Return the (X, Y) coordinate for the center point of the cell that contains the specified text.  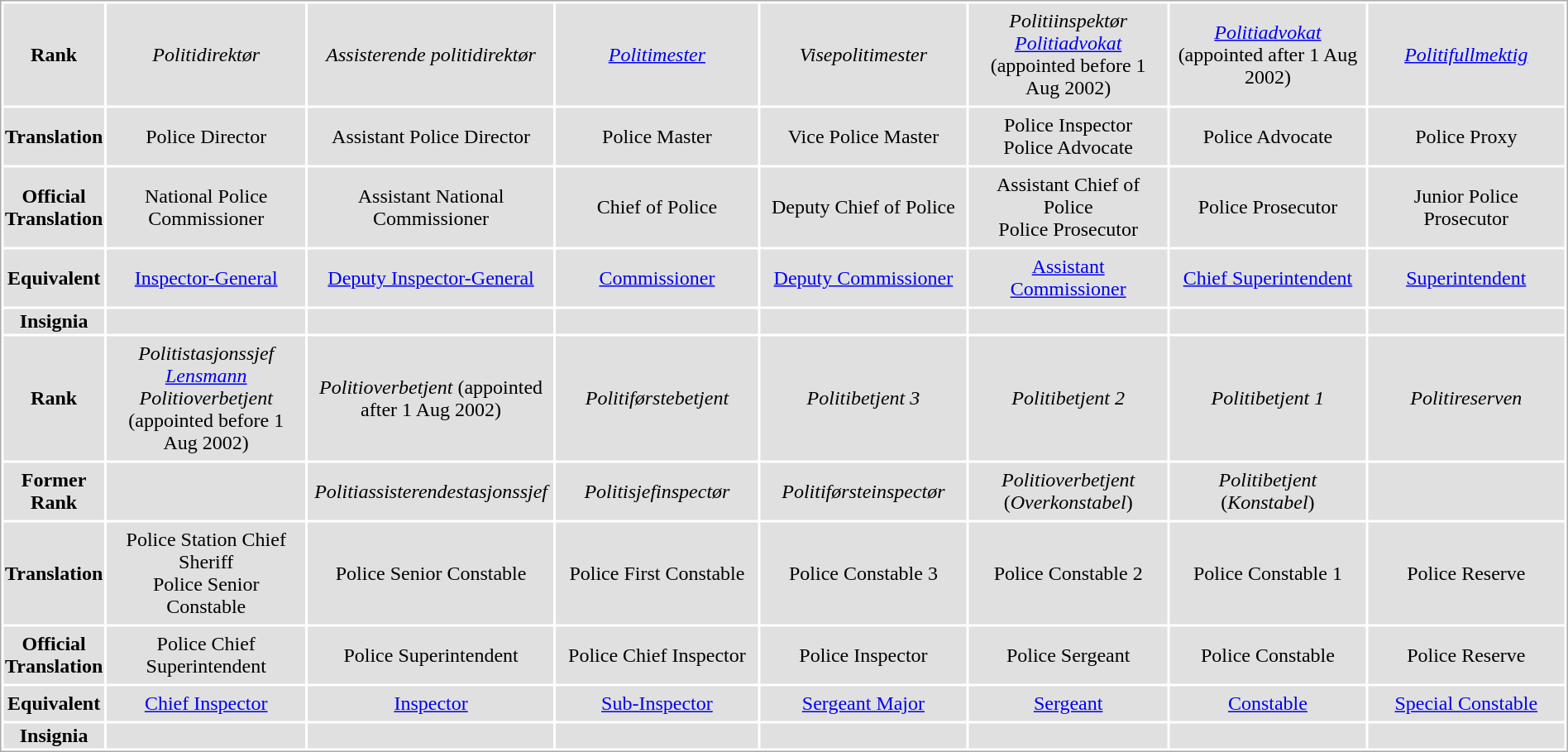
Special Constable (1465, 704)
Inspector (432, 704)
Chief Superintendent (1268, 278)
Politimester (657, 55)
Politireserven (1465, 398)
Police Master (657, 136)
Police Prosecutor (1268, 207)
Politiførsteinspectør (863, 491)
Assisterende politidirektør (432, 55)
Assistant Police Director (432, 136)
Police Constable 3 (863, 574)
Assistant Commissioner (1068, 278)
Deputy Chief of Police (863, 207)
Politiassisterendestasjonssjef (432, 491)
Police Advocate (1268, 136)
Police Director (207, 136)
Police Constable 1 (1268, 574)
Police Chief Superintendent (207, 655)
Police Proxy (1465, 136)
Police Inspector (863, 655)
Politiførstebetjent (657, 398)
Police Constable 2 (1068, 574)
Sergeant Major (863, 704)
Visepolitimester (863, 55)
Constable (1268, 704)
Police Sergeant (1068, 655)
Police Senior Constable (432, 574)
Police Constable (1268, 655)
Vice Police Master (863, 136)
Politioverbetjent (appointed after 1 Aug 2002) (432, 398)
Commissioner (657, 278)
Police InspectorPolice Advocate (1068, 136)
Politisjefinspectør (657, 491)
Chief of Police (657, 207)
Deputy Inspector-General (432, 278)
Sergeant (1068, 704)
Politidirektør (207, 55)
Inspector-General (207, 278)
Deputy Commissioner (863, 278)
Superintendent (1465, 278)
Politibetjent (Konstabel) (1268, 491)
Assistant National Commissioner (432, 207)
PolitistasjonssjefLensmannPolitioverbetjent (appointed before 1 Aug 2002) (207, 398)
Politibetjent 1 (1268, 398)
Chief Inspector (207, 704)
Politioverbetjent (Overkonstabel) (1068, 491)
Police Chief Inspector (657, 655)
Assistant Chief of PolicePolice Prosecutor (1068, 207)
Police Station ChiefSheriffPolice Senior Constable (207, 574)
Politiadvokat (appointed after 1 Aug 2002) (1268, 55)
Politibetjent 2 (1068, 398)
Police Superintendent (432, 655)
Junior Police Prosecutor (1465, 207)
Former Rank (53, 491)
National Police Commissioner (207, 207)
Politibetjent 3 (863, 398)
Police First Constable (657, 574)
PolitiinspektørPolitiadvokat (appointed before 1 Aug 2002) (1068, 55)
Sub-Inspector (657, 704)
Politifullmektig (1465, 55)
